Search for the cell housing the specified text and yield its [x, y] center coordinate. 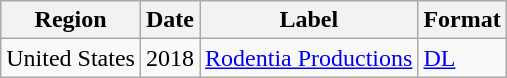
Rodentia Productions [309, 58]
Date [170, 20]
United States [71, 58]
Label [309, 20]
DL [462, 58]
Format [462, 20]
2018 [170, 58]
Region [71, 20]
